Extract the [x, y] coordinate from the center of the cell holding the provided text.  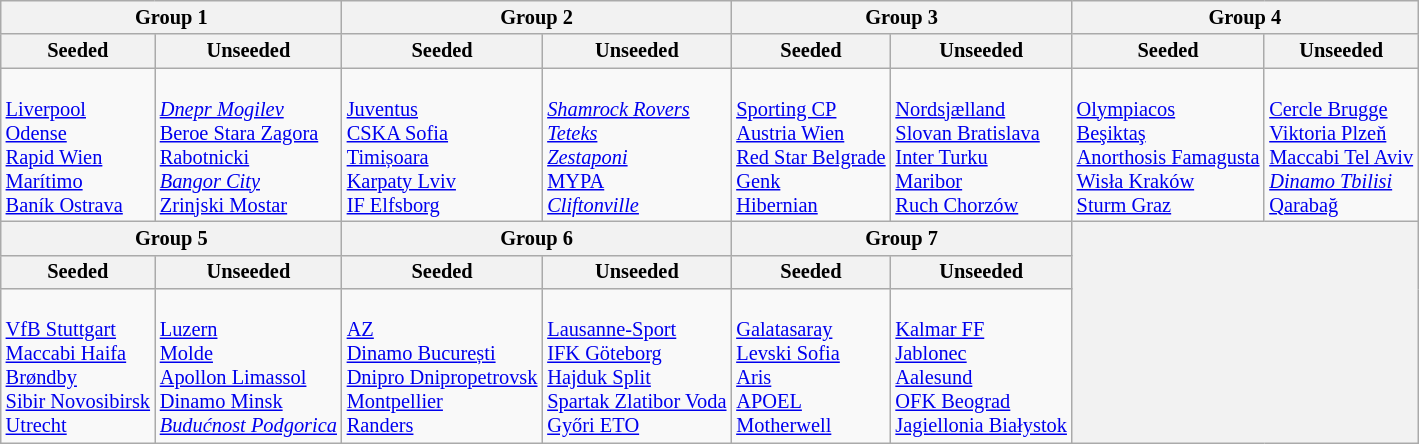
Sporting CP Austria Wien Red Star Belgrade Genk Hibernian [810, 145]
Kalmar FF Jablonec Aalesund OFK Beograd Jagiellonia Białystok [982, 366]
Luzern Molde Apollon Limassol Dinamo Minsk Budućnost Podgorica [248, 366]
Liverpool Odense Rapid Wien Marítimo Baník Ostrava [78, 145]
Group 1 [172, 17]
Group 4 [1245, 17]
Olympiacos Beşiktaş Anorthosis Famagusta Wisła Kraków Sturm Graz [1168, 145]
Group 2 [537, 17]
VfB Stuttgart Maccabi Haifa Brøndby Sibir Novosibirsk Utrecht [78, 366]
Shamrock Rovers Teteks Zestaponi MYPA Cliftonville [636, 145]
Dnepr Mogilev Beroe Stara Zagora Rabotnicki Bangor City Zrinjski Mostar [248, 145]
Juventus CSKA Sofia Timișoara Karpaty Lviv IF Elfsborg [442, 145]
Cercle Brugge Viktoria Plzeň Maccabi Tel Aviv Dinamo Tbilisi Qarabağ [1341, 145]
Nordsjælland Slovan Bratislava Inter Turku Maribor Ruch Chorzów [982, 145]
Group 7 [901, 238]
Group 3 [901, 17]
Group 6 [537, 238]
AZ Dinamo București Dnipro Dnipropetrovsk Montpellier Randers [442, 366]
Lausanne-Sport IFK Göteborg Hajduk Split Spartak Zlatibor Voda Győri ETO [636, 366]
Galatasaray Levski Sofia Aris APOEL Motherwell [810, 366]
Group 5 [172, 238]
